Locate the cell with the specified text and output its (X, Y) center coordinate. 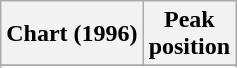
Chart (1996) (72, 34)
Peakposition (189, 34)
